Identify which cell holds the provided text, then report its [X, Y] central coordinate. 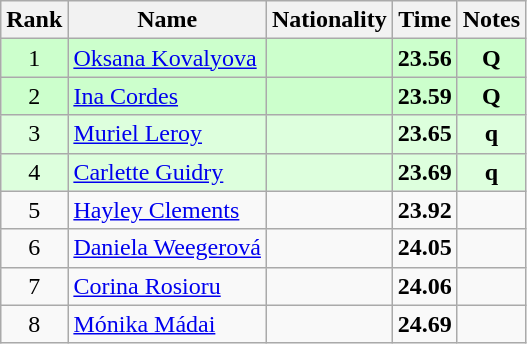
Nationality [329, 20]
5 [34, 210]
24.69 [424, 324]
Oksana Kovalyova [168, 58]
2 [34, 96]
8 [34, 324]
Time [424, 20]
Mónika Mádai [168, 324]
Hayley Clements [168, 210]
7 [34, 286]
Muriel Leroy [168, 134]
23.69 [424, 172]
Ina Cordes [168, 96]
Name [168, 20]
3 [34, 134]
23.59 [424, 96]
6 [34, 248]
Carlette Guidry [168, 172]
1 [34, 58]
23.92 [424, 210]
24.05 [424, 248]
Daniela Weegerová [168, 248]
Corina Rosioru [168, 286]
Notes [491, 20]
4 [34, 172]
Rank [34, 20]
23.65 [424, 134]
24.06 [424, 286]
23.56 [424, 58]
